From the cell containing the given text, extract its center point as [x, y] coordinate. 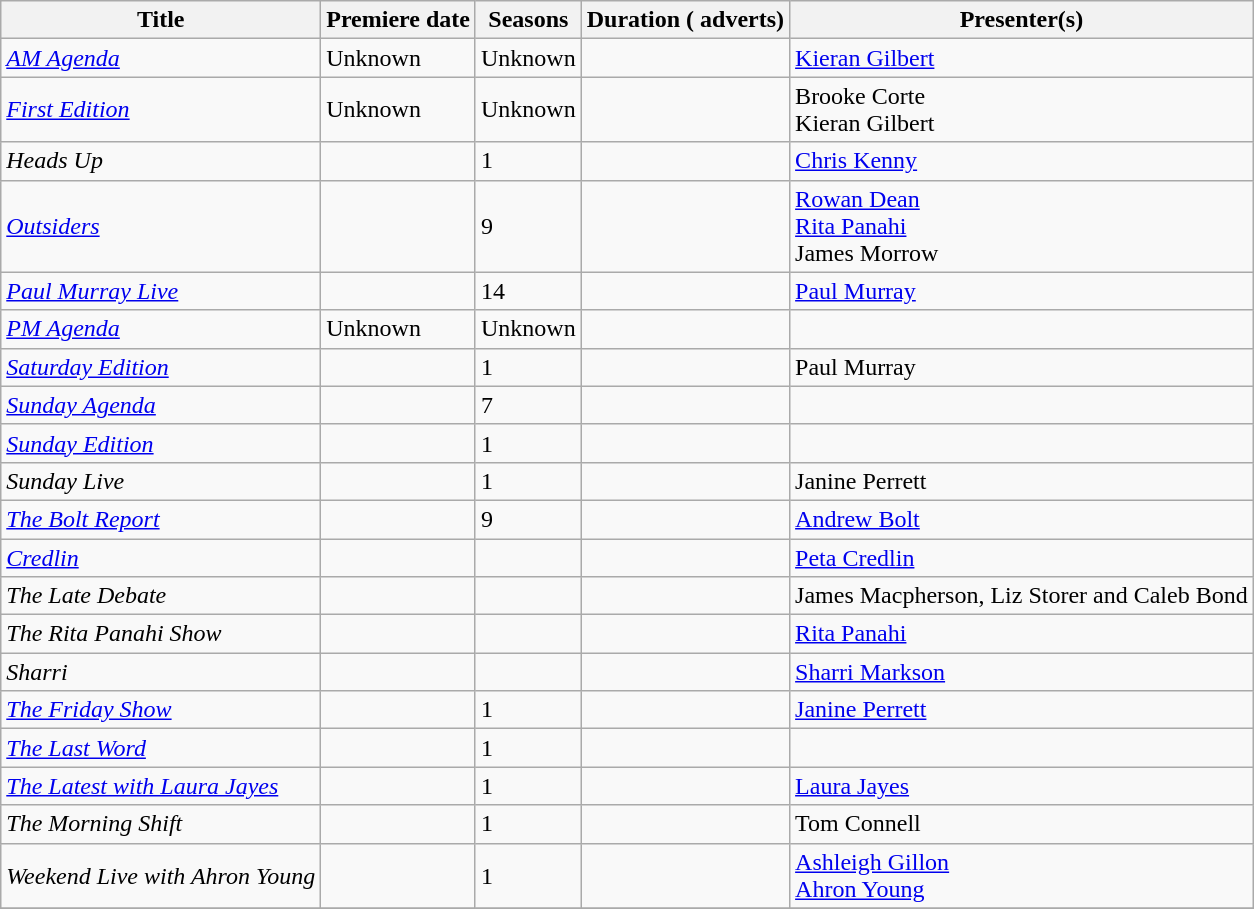
The Late Debate [161, 596]
Weekend Live with Ahron Young [161, 876]
Sunday Live [161, 481]
The Morning Shift [161, 824]
Credlin [161, 557]
Seasons [528, 20]
Paul Murray Live [161, 291]
Premiere date [398, 20]
Sharri Markson [1022, 672]
Sunday Agenda [161, 405]
Sharri [161, 672]
Tom Connell [1022, 824]
Presenter(s) [1022, 20]
Rita Panahi [1022, 634]
Sunday Edition [161, 443]
Outsiders [161, 226]
Andrew Bolt [1022, 519]
Rowan DeanRita PanahiJames Morrow [1022, 226]
Laura Jayes [1022, 786]
Kieran Gilbert [1022, 58]
The Latest with Laura Jayes [161, 786]
Duration ( adverts) [685, 20]
Chris Kenny [1022, 161]
7 [528, 405]
Brooke CorteKieran Gilbert [1022, 110]
AM Agenda [161, 58]
The Bolt Report [161, 519]
James Macpherson, Liz Storer and Caleb Bond [1022, 596]
The Last Word [161, 748]
The Rita Panahi Show [161, 634]
Peta Credlin [1022, 557]
Heads Up [161, 161]
First Edition [161, 110]
PM Agenda [161, 329]
Saturday Edition [161, 367]
Title [161, 20]
Ashleigh Gillon Ahron Young [1022, 876]
14 [528, 291]
The Friday Show [161, 710]
